Identify which cell holds the provided text, then report its [x, y] central coordinate. 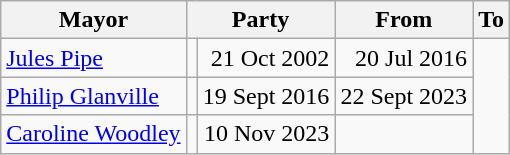
20 Jul 2016 [404, 58]
Jules Pipe [94, 58]
Caroline Woodley [94, 134]
21 Oct 2002 [266, 58]
Mayor [94, 20]
19 Sept 2016 [266, 96]
22 Sept 2023 [404, 96]
Party [260, 20]
10 Nov 2023 [266, 134]
From [404, 20]
To [492, 20]
Philip Glanville [94, 96]
